Output the (x, y) coordinate of the center of the cell containing the given text.  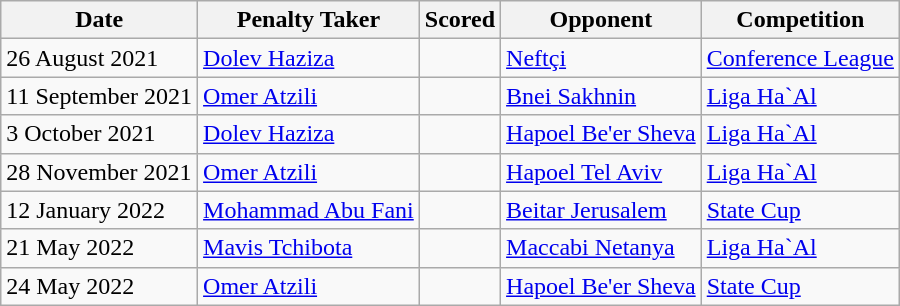
26 August 2021 (100, 58)
Mavis Tchibota (309, 248)
Opponent (602, 20)
11 September 2021 (100, 96)
21 May 2022 (100, 248)
Bnei Sakhnin (602, 96)
Date (100, 20)
Penalty Taker (309, 20)
Hapoel Tel Aviv (602, 172)
Conference League (800, 58)
Mohammad Abu Fani (309, 210)
12 January 2022 (100, 210)
Scored (460, 20)
28 November 2021 (100, 172)
3 October 2021 (100, 134)
Competition (800, 20)
Neftçi (602, 58)
Maccabi Netanya (602, 248)
Beitar Jerusalem (602, 210)
24 May 2022 (100, 286)
